Scan for the cell matching the given text and deliver its (x, y) coordinate at center. 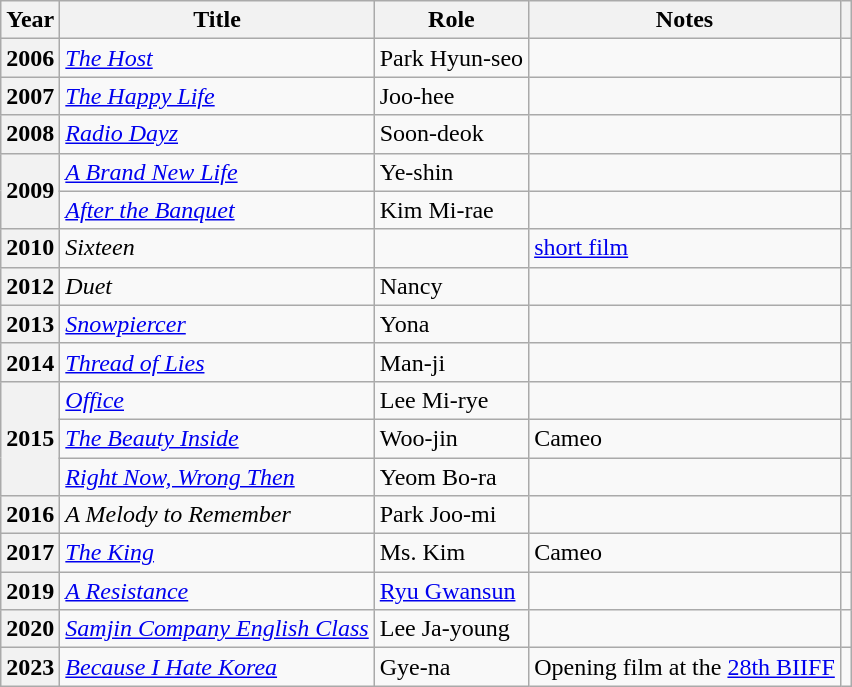
Thread of Lies (217, 362)
2016 (30, 515)
Park Joo-mi (451, 515)
Role (451, 20)
Sixteen (217, 248)
2009 (30, 191)
Right Now, Wrong Then (217, 477)
Because I Hate Korea (217, 667)
2019 (30, 591)
2020 (30, 629)
Woo-jin (451, 438)
Joo-hee (451, 96)
2006 (30, 58)
Man-ji (451, 362)
The Happy Life (217, 96)
After the Banquet (217, 210)
Kim Mi-rae (451, 210)
short film (685, 248)
Ms. Kim (451, 553)
Yona (451, 324)
Yeom Bo-ra (451, 477)
The Host (217, 58)
Opening film at the 28th BIIFF (685, 667)
Title (217, 20)
2015 (30, 438)
Gye-na (451, 667)
2010 (30, 248)
Nancy (451, 286)
Duet (217, 286)
Radio Dayz (217, 134)
Park Hyun-seo (451, 58)
Lee Ja-young (451, 629)
Ye-shin (451, 172)
Year (30, 20)
2017 (30, 553)
The Beauty Inside (217, 438)
2008 (30, 134)
2013 (30, 324)
Notes (685, 20)
2023 (30, 667)
Lee Mi-rye (451, 400)
Ryu Gwansun (451, 591)
Samjin Company English Class (217, 629)
2014 (30, 362)
The King (217, 553)
2012 (30, 286)
A Brand New Life (217, 172)
Soon-deok (451, 134)
2007 (30, 96)
Office (217, 400)
Snowpiercer (217, 324)
A Melody to Remember (217, 515)
A Resistance (217, 591)
